Detect which cell encompasses the target text, then output its [x, y] center coordinate. 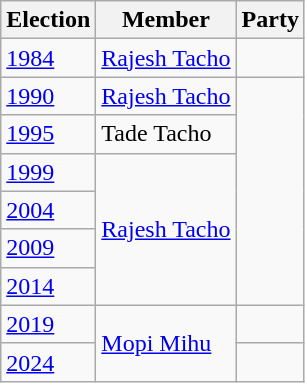
1999 [48, 172]
2019 [48, 324]
Member [166, 20]
2009 [48, 248]
Election [48, 20]
Tade Tacho [166, 134]
1990 [48, 96]
1995 [48, 134]
2024 [48, 362]
Party [270, 20]
Mopi Mihu [166, 343]
2004 [48, 210]
1984 [48, 58]
2014 [48, 286]
